Pinpoint the cell where the given text exists, returning its [X, Y] midpoint coordinate. 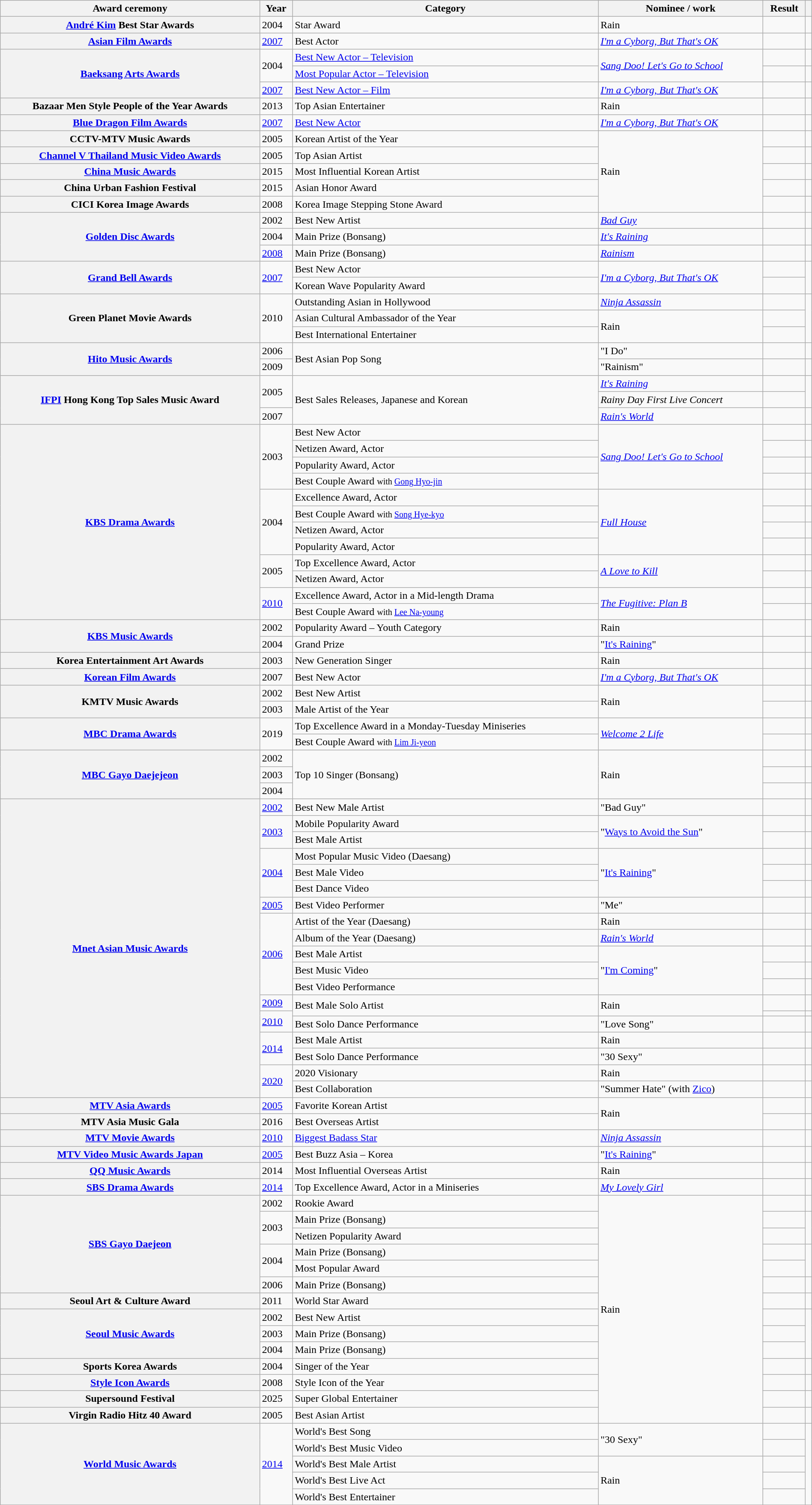
"Love Song" [681, 1024]
Mobile Popularity Award [445, 824]
Best Asian Pop Song [445, 359]
"Bad Guy" [681, 807]
World's Best Entertainer [445, 1497]
Most Popular Actor – Television [445, 74]
Singer of the Year [445, 1366]
MBC Gayo Daejejeon [130, 775]
Top Asian Entertainer [445, 106]
Excellence Award, Actor [445, 498]
Golden Disc Awards [130, 237]
Bazaar Men Style People of the Year Awards [130, 106]
Best Dance Video [445, 889]
KBS Music Awards [130, 636]
Best Couple Award with Lim Ji-yeon [445, 742]
MBC Drama Awards [130, 734]
Best New Actor – Film [445, 90]
Super Global Entertainer [445, 1399]
Korean Artist of the Year [445, 139]
Best Couple Award with Song Hye-kyo [445, 514]
Korean Film Awards [130, 677]
MTV Asia Music Gala [130, 1122]
2025 [276, 1399]
New Generation Singer [445, 660]
"Summer Hate" (with Zico) [681, 1089]
André Kim Best Star Awards [130, 25]
Best Couple Award with Gong Hyo-jin [445, 481]
Most Influential Korean Artist [445, 171]
"I Do" [681, 351]
Best Music Video [445, 970]
Best Actor [445, 41]
Korean Wave Popularity Award [445, 286]
2020 [276, 1081]
CCTV-MTV Music Awards [130, 139]
Virgin Radio Hitz 40 Award [130, 1415]
Best International Entertainer [445, 334]
Most Influential Overseas Artist [445, 1171]
Welcome 2 Life [681, 734]
Top 10 Singer (Bonsang) [445, 775]
Rainism [681, 253]
Baeksang Arts Awards [130, 74]
Best Video Performance [445, 986]
SBS Gayo Daejeon [130, 1244]
2016 [276, 1122]
Grand Bell Awards [130, 278]
Full House [681, 522]
Blue Dragon Film Awards [130, 122]
Outstanding Asian in Hollywood [445, 302]
Best Couple Award with Lee Na-young [445, 612]
Best New Male Artist [445, 807]
"Me" [681, 905]
Biggest Badass Star [445, 1138]
"Ways to Avoid the Sun" [681, 832]
China Music Awards [130, 171]
Best Overseas Artist [445, 1122]
My Lovely Girl [681, 1187]
Best Male Solo Artist [445, 1006]
Rookie Award [445, 1203]
Top Excellence Award in a Monday-Tuesday Miniseries [445, 726]
MTV Video Music Awards Japan [130, 1154]
World Star Award [445, 1301]
Most Popular Music Video (Daesang) [445, 856]
Star Award [445, 25]
Award ceremony [130, 9]
Result [785, 9]
Artist of the Year (Daesang) [445, 921]
China Urban Fashion Festival [130, 188]
World's Best Music Video [445, 1448]
Green Planet Movie Awards [130, 318]
"I'm Coming" [681, 970]
SBS Drama Awards [130, 1187]
"Rainism" [681, 367]
World's Best Live Act [445, 1480]
World Music Awards [130, 1464]
CICI Korea Image Awards [130, 204]
Favorite Korean Artist [445, 1105]
Best Buzz Asia – Korea [445, 1154]
Album of the Year (Daesang) [445, 938]
KMTV Music Awards [130, 701]
Asian Honor Award [445, 188]
QQ Music Awards [130, 1171]
Best Asian Artist [445, 1415]
Mnet Asian Music Awards [130, 948]
Asian Cultural Ambassador of the Year [445, 318]
Top Excellence Award, Actor [445, 563]
Netizen Popularity Award [445, 1236]
Best New Actor – Television [445, 57]
Year [276, 9]
Bad Guy [681, 221]
Top Excellence Award, Actor in a Miniseries [445, 1187]
MTV Asia Awards [130, 1105]
Asian Film Awards [130, 41]
Sports Korea Awards [130, 1366]
Best Male Video [445, 872]
Best Video Performer [445, 905]
2011 [276, 1301]
Popularity Award – Youth Category [445, 628]
2020 Visionary [445, 1073]
MTV Movie Awards [130, 1138]
Channel V Thailand Music Video Awards [130, 155]
Excellence Award, Actor in a Mid-length Drama [445, 595]
2019 [276, 734]
IFPI Hong Kong Top Sales Music Award [130, 400]
Male Artist of the Year [445, 709]
Style Icon Awards [130, 1383]
Supersound Festival [130, 1399]
Korea Image Stepping Stone Award [445, 204]
World's Best Male Artist [445, 1464]
Hito Music Awards [130, 359]
Best Collaboration [445, 1089]
The Fugitive: Plan B [681, 603]
Category [445, 9]
A Love to Kill [681, 571]
Style Icon of the Year [445, 1383]
2013 [276, 106]
Rainy Day First Live Concert [681, 400]
Korea Entertainment Art Awards [130, 660]
Top Asian Artist [445, 155]
Nominee / work [681, 9]
Most Popular Award [445, 1269]
KBS Drama Awards [130, 522]
Best Sales Releases, Japanese and Korean [445, 400]
Seoul Art & Culture Award [130, 1301]
Grand Prize [445, 644]
World's Best Song [445, 1431]
Seoul Music Awards [130, 1334]
